Identify which cell holds the provided text, then report its [x, y] central coordinate. 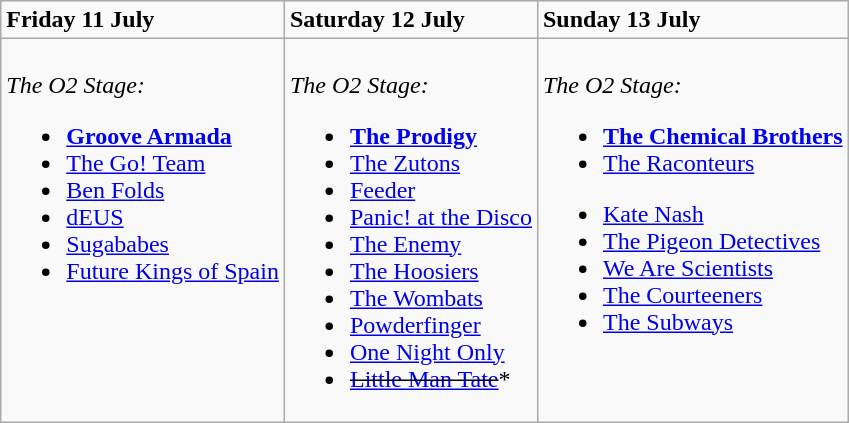
Friday 11 July [143, 20]
Saturday 12 July [410, 20]
The O2 Stage:Groove ArmadaThe Go! TeamBen FoldsdEUSSugababesFuture Kings of Spain [143, 230]
The O2 Stage:The ProdigyThe ZutonsFeederPanic! at the DiscoThe EnemyThe HoosiersThe WombatsPowderfingerOne Night OnlyLittle Man Tate* [410, 230]
Sunday 13 July [692, 20]
The O2 Stage:The Chemical BrothersThe RaconteursKate NashThe Pigeon DetectivesWe Are ScientistsThe CourteenersThe Subways [692, 230]
